For the text-containing cell, return its midpoint in [x, y] coordinate format. 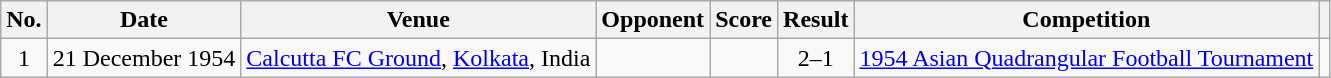
2–1 [816, 58]
Date [144, 20]
21 December 1954 [144, 58]
Opponent [653, 20]
Score [744, 20]
1 [24, 58]
Calcutta FC Ground, Kolkata, India [418, 58]
Result [816, 20]
1954 Asian Quadrangular Football Tournament [1086, 58]
Venue [418, 20]
Competition [1086, 20]
No. [24, 20]
